Extract the [x, y] coordinate from the center of the cell holding the provided text.  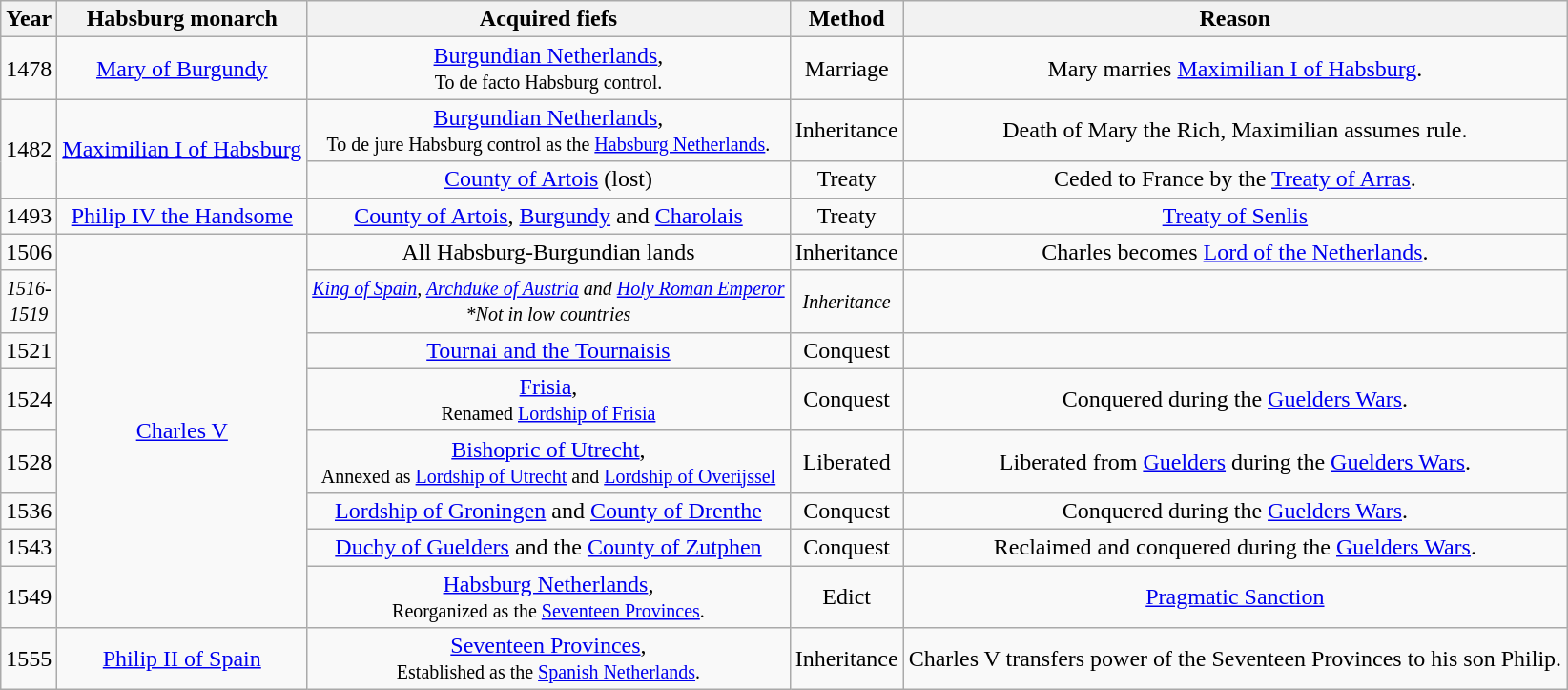
1543 [29, 547]
Charles V [182, 430]
Duchy of Guelders and the County of Zutphen [548, 547]
Tournai and the Tournaisis [548, 350]
Burgundian Netherlands,To de facto Habsburg control. [548, 69]
Lordship of Groningen and County of Drenthe [548, 511]
1549 [29, 596]
All Habsburg-Burgundian lands [548, 252]
Philip II of Spain [182, 659]
1516-1519 [29, 302]
1521 [29, 350]
1528 [29, 462]
Reason [1234, 19]
1482 [29, 149]
1506 [29, 252]
Mary marries Maximilian I of Habsburg. [1234, 69]
Reclaimed and conquered during the Guelders Wars. [1234, 547]
Bishopric of Utrecht,Annexed as Lordship of Utrecht and Lordship of Overijssel [548, 462]
Edict [847, 596]
1555 [29, 659]
Acquired fiefs [548, 19]
1493 [29, 216]
Marriage [847, 69]
Liberated [847, 462]
1478 [29, 69]
1524 [29, 399]
Treaty of Senlis [1234, 216]
Philip IV the Handsome [182, 216]
Liberated from Guelders during the Guelders Wars. [1234, 462]
Death of Mary the Rich, Maximilian assumes rule. [1234, 130]
Charles becomes Lord of the Netherlands. [1234, 252]
Seventeen Provinces,Established as the Spanish Netherlands. [548, 659]
1536 [29, 511]
King of Spain, Archduke of Austria and Holy Roman Emperor*Not in low countries [548, 302]
Habsburg monarch [182, 19]
Year [29, 19]
Charles V transfers power of the Seventeen Provinces to his son Philip. [1234, 659]
Pragmatic Sanction [1234, 596]
Ceded to France by the Treaty of Arras. [1234, 179]
Maximilian I of Habsburg [182, 149]
Habsburg Netherlands,Reorganized as the Seventeen Provinces. [548, 596]
Frisia,Renamed Lordship of Frisia [548, 399]
County of Artois, Burgundy and Charolais [548, 216]
Burgundian Netherlands,To de jure Habsburg control as the Habsburg Netherlands. [548, 130]
Method [847, 19]
County of Artois (lost) [548, 179]
Mary of Burgundy [182, 69]
